From the cell containing the given text, extract its center point as [x, y] coordinate. 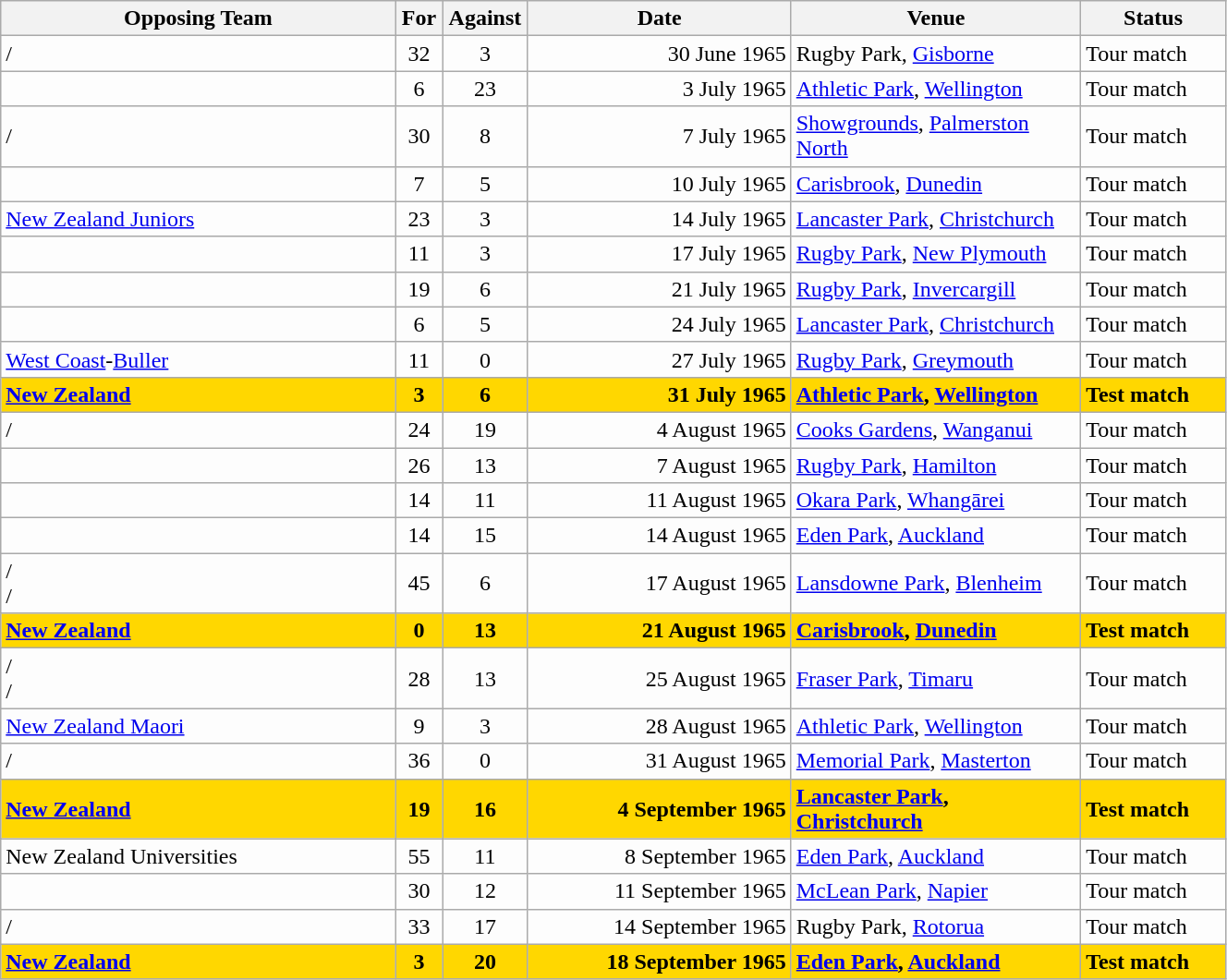
28 [419, 678]
Date [660, 18]
Venue [935, 18]
12 [486, 891]
31 August 1965 [660, 761]
24 [419, 430]
17 August 1965 [660, 584]
7 August 1965 [660, 465]
8 September 1965 [660, 856]
21 July 1965 [660, 289]
14 September 1965 [660, 926]
7 [419, 184]
55 [419, 856]
30 June 1965 [660, 54]
28 August 1965 [660, 726]
Opposing Team [198, 18]
21 August 1965 [660, 631]
8 [486, 137]
3 July 1965 [660, 89]
For [419, 18]
Showgrounds, Palmerston North [935, 137]
11 September 1965 [660, 891]
Rugby Park, Gisborne [935, 54]
36 [419, 761]
33 [419, 926]
17 [486, 926]
Rugby Park, Rotorua [935, 926]
Rugby Park, New Plymouth [935, 254]
45 [419, 584]
4 August 1965 [660, 430]
14 August 1965 [660, 536]
New Zealand Universities [198, 856]
Rugby Park, Hamilton [935, 465]
14 July 1965 [660, 219]
20 [486, 962]
16 [486, 809]
10 July 1965 [660, 184]
15 [486, 536]
New Zealand Maori [198, 726]
4 September 1965 [660, 809]
Cooks Gardens, Wanganui [935, 430]
31 July 1965 [660, 394]
17 July 1965 [660, 254]
Rugby Park, Invercargill [935, 289]
Lansdowne Park, Blenheim [935, 584]
32 [419, 54]
West Coast-Buller [198, 359]
Okara Park, Whangārei [935, 501]
New Zealand Juniors [198, 219]
McLean Park, Napier [935, 891]
Rugby Park, Greymouth [935, 359]
7 July 1965 [660, 137]
11 August 1965 [660, 501]
24 July 1965 [660, 324]
18 September 1965 [660, 962]
Against [486, 18]
27 July 1965 [660, 359]
Memorial Park, Masterton [935, 761]
9 [419, 726]
26 [419, 465]
Status [1153, 18]
Fraser Park, Timaru [935, 678]
25 August 1965 [660, 678]
